Pinpoint the cell where the given text exists, returning its [X, Y] midpoint coordinate. 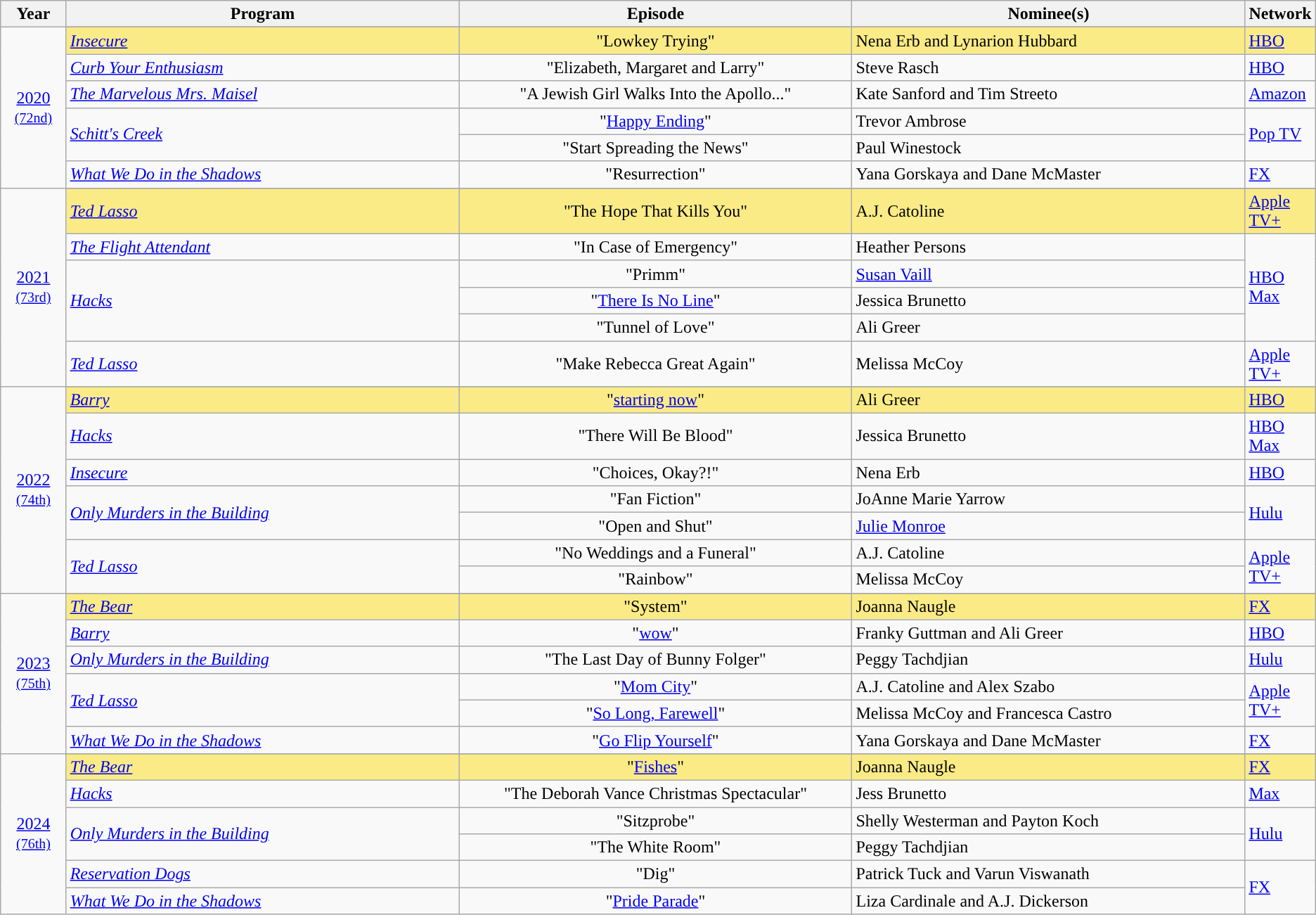
Franky Guttman and Ali Greer [1049, 633]
2022(74th) [34, 490]
"Rainbow" [655, 580]
A.J. Catoline and Alex Szabo [1049, 686]
"Happy Ending" [655, 121]
Jess Brunetto [1049, 793]
"Elizabeth, Margaret and Larry" [655, 68]
"Mom City" [655, 686]
Curb Your Enthusiasm [263, 68]
"System" [655, 606]
Trevor Ambrose [1049, 121]
"Resurrection" [655, 174]
"There Will Be Blood" [655, 436]
"There Is No Line" [655, 300]
"The Deborah Vance Christmas Spectacular" [655, 793]
"No Weddings and a Funeral" [655, 553]
"The White Room" [655, 847]
2024(76th) [34, 833]
Patrick Tuck and Varun Viswanath [1049, 874]
Heather Persons [1049, 247]
"Primm" [655, 274]
Paul Winestock [1049, 148]
"Fan Fiction" [655, 499]
"The Hope That Kills You" [655, 211]
"Fishes" [655, 767]
Kate Sanford and Tim Streeto [1049, 94]
Steve Rasch [1049, 68]
"Make Rebecca Great Again" [655, 363]
"Go Flip Yourself" [655, 740]
Schitt's Creek [263, 134]
The Flight Attendant [263, 247]
The Marvelous Mrs. Maisel [263, 94]
"Open and Shut" [655, 526]
"starting now" [655, 400]
Melissa McCoy and Francesca Castro [1049, 713]
"The Last Day of Bunny Folger" [655, 660]
"Lowkey Trying" [655, 41]
2020(72nd) [34, 108]
Susan Vaill [1049, 274]
"Start Spreading the News" [655, 148]
2021(73rd) [34, 287]
Nena Erb [1049, 473]
Nominee(s) [1049, 14]
Julie Monroe [1049, 526]
2023(75th) [34, 673]
Reservation Dogs [263, 874]
"In Case of Emergency" [655, 247]
"wow" [655, 633]
"Sitzprobe" [655, 821]
Pop TV [1280, 134]
Episode [655, 14]
Max [1280, 793]
Amazon [1280, 94]
"Pride Parade" [655, 901]
JoAnne Marie Yarrow [1049, 499]
Liza Cardinale and A.J. Dickerson [1049, 901]
Network [1280, 14]
"Dig" [655, 874]
Program [263, 14]
Nena Erb and Lynarion Hubbard [1049, 41]
Year [34, 14]
"Tunnel of Love" [655, 327]
"Choices, Okay?!" [655, 473]
"A Jewish Girl Walks Into the Apollo..." [655, 94]
"So Long, Farewell" [655, 713]
Shelly Westerman and Payton Koch [1049, 821]
